Provide the (x, y) coordinate of the cell's center where the given text is located.  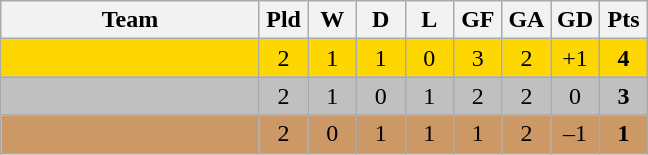
GD (576, 20)
GA (526, 20)
+1 (576, 58)
L (430, 20)
4 (624, 58)
GF (478, 20)
–1 (576, 134)
Team (130, 20)
D (380, 20)
Pts (624, 20)
Pld (284, 20)
W (332, 20)
